Scan for the cell matching the given text and deliver its (X, Y) coordinate at center. 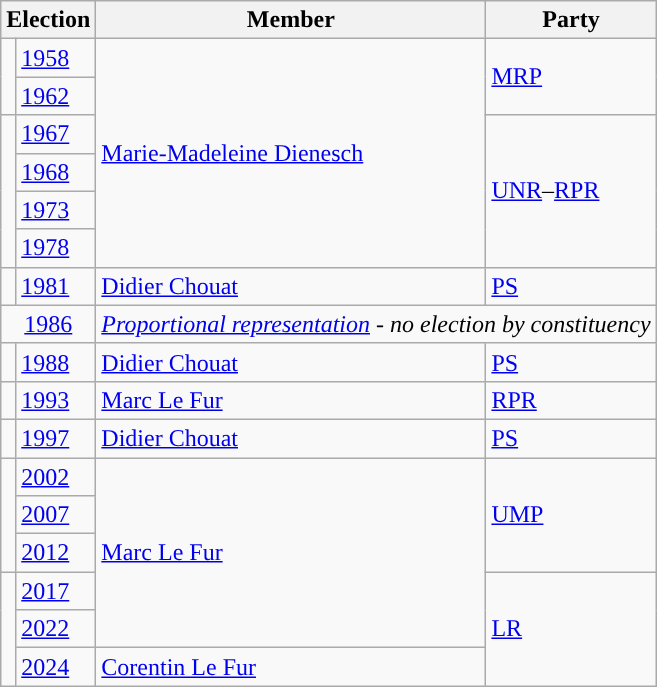
1967 (56, 134)
Marie-Madeleine Dienesch (291, 153)
LR (571, 629)
Election (48, 20)
1962 (56, 96)
Corentin Le Fur (291, 667)
2017 (56, 591)
Member (291, 20)
RPR (571, 400)
2022 (56, 629)
2007 (56, 515)
1978 (56, 248)
1973 (56, 210)
1986 (48, 324)
1958 (56, 58)
2012 (56, 553)
2002 (56, 477)
UMP (571, 515)
2024 (56, 667)
UNR–RPR (571, 191)
1993 (56, 400)
1988 (56, 362)
Proportional representation - no election by constituency (376, 324)
1981 (56, 286)
MRP (571, 77)
Party (571, 20)
1997 (56, 438)
1968 (56, 172)
